For the text-containing cell, return its midpoint in [x, y] coordinate format. 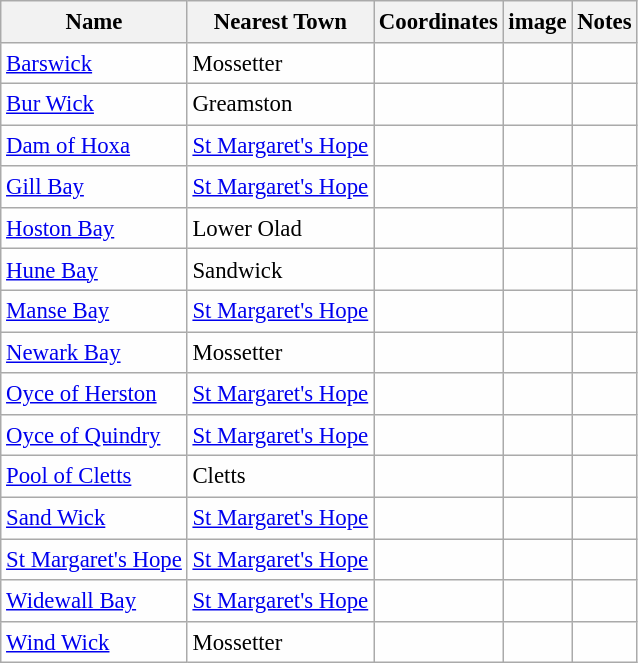
Dam of Hoxa [94, 146]
Wind Wick [94, 642]
Cletts [280, 476]
Sand Wick [94, 518]
Greamston [280, 104]
Gill Bay [94, 186]
Barswick [94, 62]
Notes [604, 22]
Sandwick [280, 270]
Nearest Town [280, 22]
Oyce of Herston [94, 394]
Manse Bay [94, 312]
Hune Bay [94, 270]
Pool of Cletts [94, 476]
Widewall Bay [94, 600]
Name [94, 22]
Newark Bay [94, 352]
Coordinates [439, 22]
image [538, 22]
Oyce of Quindry [94, 436]
Lower Olad [280, 228]
Bur Wick [94, 104]
Hoston Bay [94, 228]
